Return (X, Y) of the center of cell containing provided text 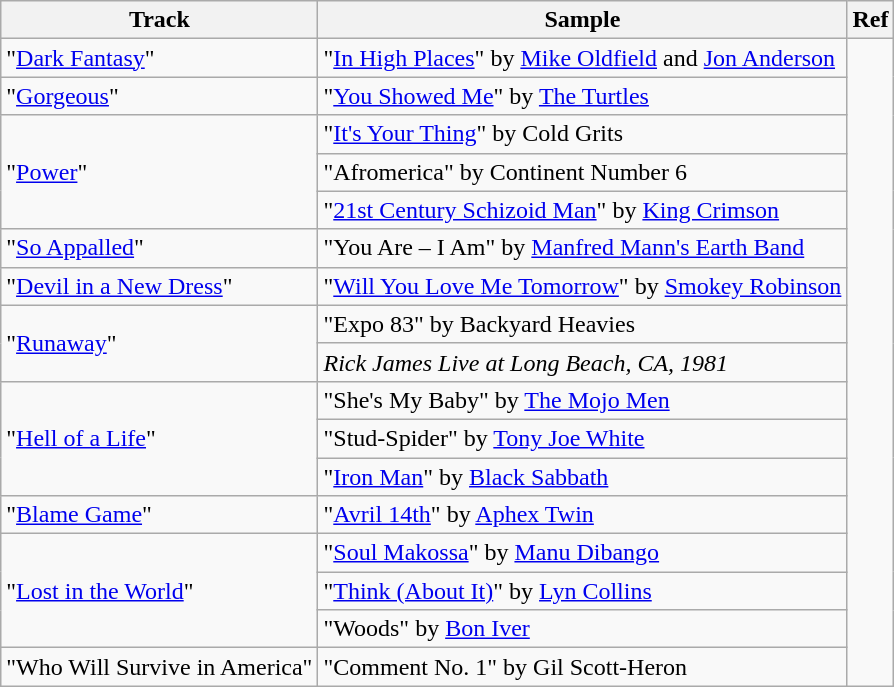
"Stud-Spider" by Tony Joe White (582, 438)
"It's Your Thing" by Cold Grits (582, 134)
"Who Will Survive in America" (160, 667)
"Woods" by Bon Iver (582, 629)
"Dark Fantasy" (160, 58)
"21st Century Schizoid Man" by King Crimson (582, 210)
"You Are – I Am" by Manfred Mann's Earth Band (582, 248)
"Comment No. 1" by Gil Scott-Heron (582, 667)
Track (160, 20)
"So Appalled" (160, 248)
"Avril 14th" by Aphex Twin (582, 515)
"Iron Man" by Black Sabbath (582, 477)
"Soul Makossa" by Manu Dibango (582, 553)
Rick James Live at Long Beach, CA, 1981 (582, 362)
Ref (870, 20)
"You Showed Me" by The Turtles (582, 96)
"Blame Game" (160, 515)
"Expo 83" by Backyard Heavies (582, 324)
Sample (582, 20)
"Power" (160, 172)
"Gorgeous" (160, 96)
"Afromerica" by Continent Number 6 (582, 172)
"In High Places" by Mike Oldfield and Jon Anderson (582, 58)
"Lost in the World" (160, 591)
"Think (About It)" by Lyn Collins (582, 591)
"Hell of a Life" (160, 438)
"Devil in a New Dress" (160, 286)
"She's My Baby" by The Mojo Men (582, 400)
"Runaway" (160, 343)
"Will You Love Me Tomorrow" by Smokey Robinson (582, 286)
